Return the (X, Y) coordinate for the center point of the cell that contains the specified text.  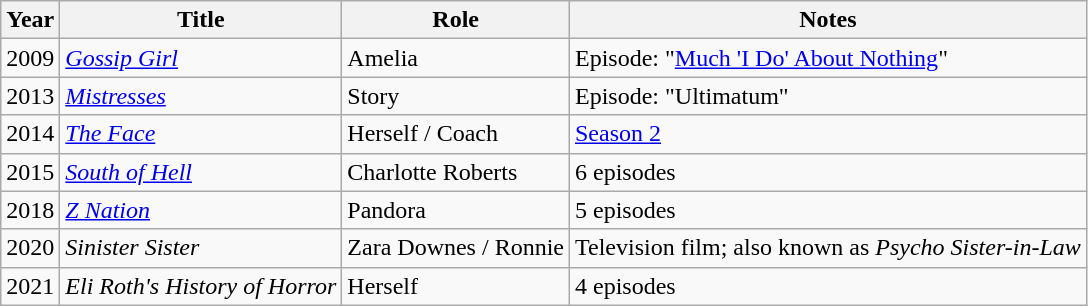
Season 2 (828, 134)
Year (30, 20)
Television film; also known as Psycho Sister-in-Law (828, 248)
2014 (30, 134)
Story (456, 96)
Herself (456, 286)
Title (201, 20)
Charlotte Roberts (456, 172)
Zara Downes / Ronnie (456, 248)
Notes (828, 20)
Herself / Coach (456, 134)
2020 (30, 248)
Amelia (456, 58)
2009 (30, 58)
The Face (201, 134)
Episode: "Much 'I Do' About Nothing" (828, 58)
Episode: "Ultimatum" (828, 96)
Pandora (456, 210)
5 episodes (828, 210)
4 episodes (828, 286)
2015 (30, 172)
2013 (30, 96)
Mistresses (201, 96)
Gossip Girl (201, 58)
2021 (30, 286)
2018 (30, 210)
Eli Roth's History of Horror (201, 286)
South of Hell (201, 172)
Role (456, 20)
6 episodes (828, 172)
Sinister Sister (201, 248)
Z Nation (201, 210)
